Output the [x, y] coordinate of the center of the cell containing the given text.  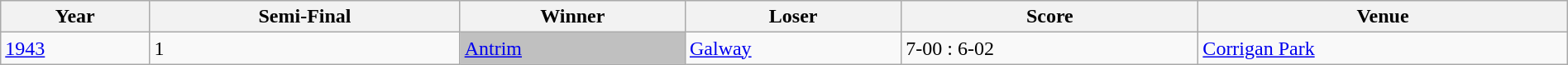
Antrim [572, 48]
Year [75, 17]
Winner [572, 17]
7-00 : 6-02 [1050, 48]
Semi-Final [304, 17]
Score [1050, 17]
1943 [75, 48]
Corrigan Park [1383, 48]
Venue [1383, 17]
1 [304, 48]
Galway [792, 48]
Loser [792, 17]
